Extract the (x, y) coordinate from the center of the cell holding the provided text.  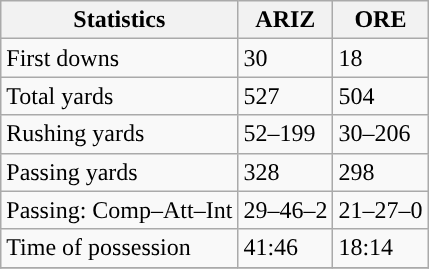
41:46 (286, 248)
298 (380, 172)
18:14 (380, 248)
527 (286, 96)
328 (286, 172)
Passing: Comp–Att–Int (120, 210)
504 (380, 96)
ARIZ (286, 20)
18 (380, 58)
52–199 (286, 134)
21–27–0 (380, 210)
ORE (380, 20)
Passing yards (120, 172)
Rushing yards (120, 134)
29–46–2 (286, 210)
First downs (120, 58)
Statistics (120, 20)
Total yards (120, 96)
30–206 (380, 134)
Time of possession (120, 248)
30 (286, 58)
